Find where the given text appears and provide that cell's center as [x, y] coordinate. 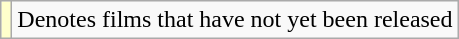
Denotes films that have not yet been released [235, 20]
